Determine the (X, Y) coordinate at the center of the cell enclosing the given text.  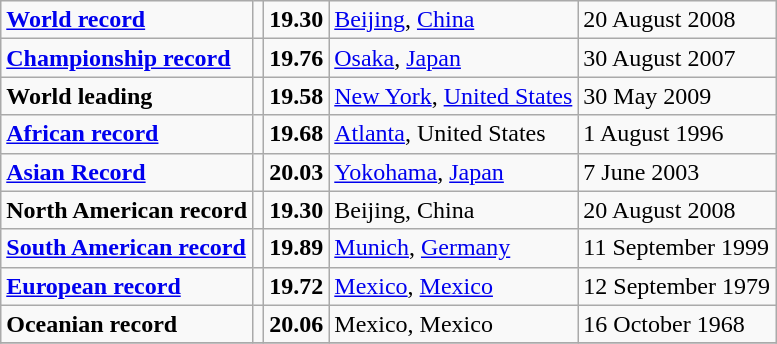
South American record (127, 248)
20.03 (296, 172)
New York, United States (454, 96)
1 August 1996 (677, 134)
North American record (127, 210)
19.58 (296, 96)
19.89 (296, 248)
Asian Record (127, 172)
30 May 2009 (677, 96)
African record (127, 134)
19.72 (296, 286)
World leading (127, 96)
Osaka, Japan (454, 58)
20.06 (296, 324)
11 September 1999 (677, 248)
Atlanta, United States (454, 134)
16 October 1968 (677, 324)
30 August 2007 (677, 58)
Munich, Germany (454, 248)
7 June 2003 (677, 172)
European record (127, 286)
World record (127, 20)
19.76 (296, 58)
12 September 1979 (677, 286)
Championship record (127, 58)
19.68 (296, 134)
Yokohama, Japan (454, 172)
Oceanian record (127, 324)
